Search for the cell housing the specified text and yield its (x, y) center coordinate. 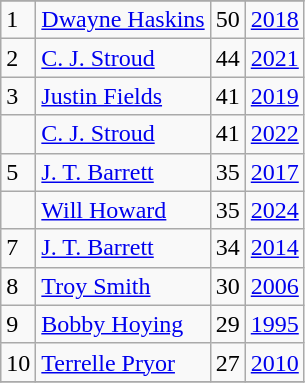
8 (18, 286)
Dwayne Haskins (123, 20)
2018 (274, 20)
Terrelle Pryor (123, 362)
2017 (274, 172)
7 (18, 248)
9 (18, 324)
30 (228, 286)
29 (228, 324)
5 (18, 172)
10 (18, 362)
2006 (274, 286)
2022 (274, 134)
2024 (274, 210)
27 (228, 362)
2 (18, 58)
2014 (274, 248)
Justin Fields (123, 96)
1 (18, 20)
2019 (274, 96)
Will Howard (123, 210)
3 (18, 96)
2021 (274, 58)
2010 (274, 362)
34 (228, 248)
Troy Smith (123, 286)
1995 (274, 324)
50 (228, 20)
Bobby Hoying (123, 324)
44 (228, 58)
